Detect which cell encompasses the target text, then output its (X, Y) center coordinate. 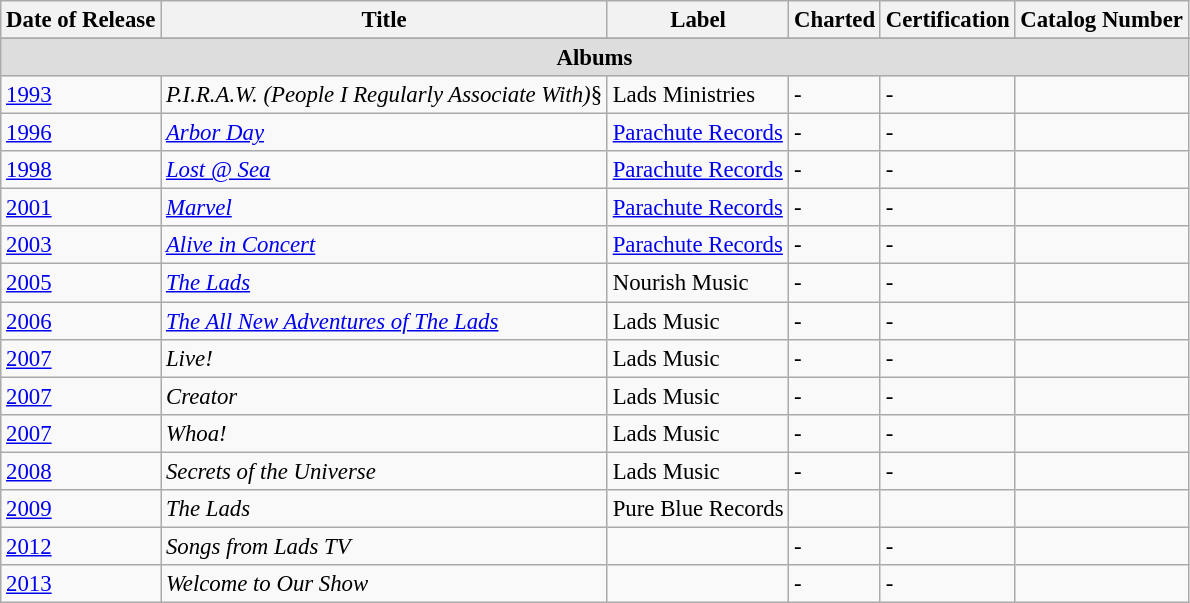
Live! (384, 358)
Catalog Number (1102, 20)
Marvel (384, 208)
Albums (594, 58)
Label (698, 20)
2001 (81, 208)
2005 (81, 283)
2013 (81, 584)
Whoa! (384, 433)
The All New Adventures of The Lads (384, 321)
Arbor Day (384, 133)
Creator (384, 396)
Title (384, 20)
Welcome to Our Show (384, 584)
2003 (81, 245)
1998 (81, 170)
1993 (81, 95)
P.I.R.A.W. (People I Regularly Associate With)§ (384, 95)
2009 (81, 509)
1996 (81, 133)
Secrets of the Universe (384, 471)
2012 (81, 546)
Date of Release (81, 20)
Nourish Music (698, 283)
Lads Ministries (698, 95)
2008 (81, 471)
Pure Blue Records (698, 509)
Charted (835, 20)
Alive in Concert (384, 245)
Lost @ Sea (384, 170)
Songs from Lads TV (384, 546)
2006 (81, 321)
Certification (948, 20)
